For the text-containing cell, return its midpoint in (X, Y) coordinate format. 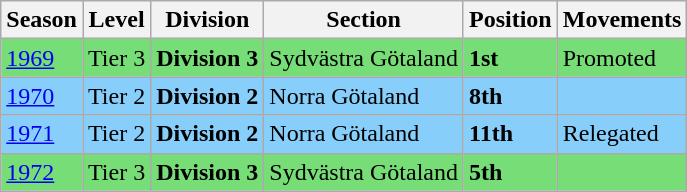
Season (42, 20)
1970 (42, 96)
Division (208, 20)
8th (510, 96)
1971 (42, 134)
Promoted (622, 58)
5th (510, 172)
Section (364, 20)
Position (510, 20)
1969 (42, 58)
1972 (42, 172)
Movements (622, 20)
11th (510, 134)
Level (116, 20)
Relegated (622, 134)
1st (510, 58)
